Determine the (x, y) coordinate at the center of the cell enclosing the given text.  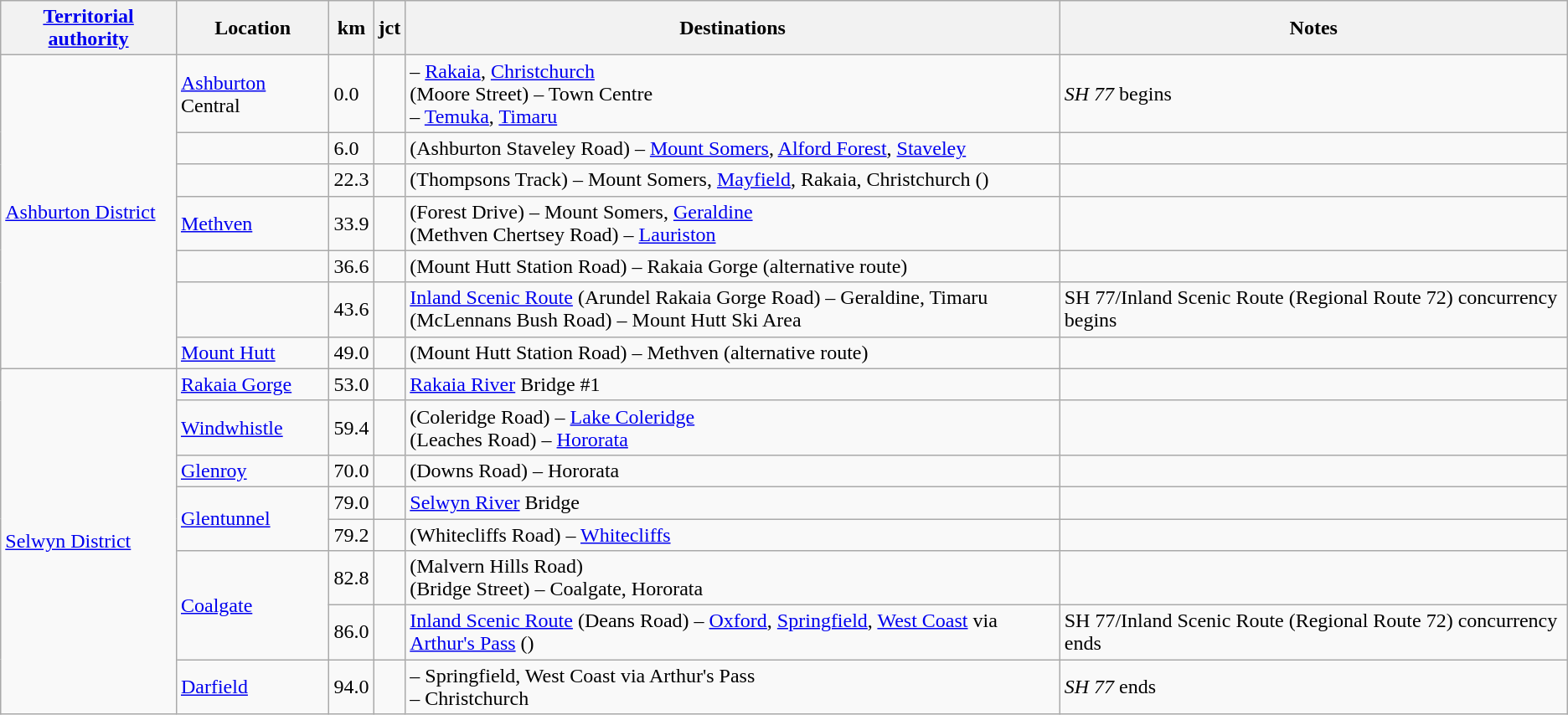
(Coleridge Road) – Lake Coleridge (Leaches Road) – Hororata (732, 427)
79.2 (352, 535)
(Mount Hutt Station Road) – Rakaia Gorge (alternative route) (732, 266)
Inland Scenic Route (Deans Road) – Oxford, Springfield, West Coast via Arthur's Pass () (732, 633)
Location (253, 28)
82.8 (352, 578)
Inland Scenic Route (Arundel Rakaia Gorge Road) – Geraldine, Timaru (McLennans Bush Road) – Mount Hutt Ski Area (732, 310)
SH 77 ends (1313, 687)
Mount Hutt (253, 352)
Selwyn District (89, 541)
59.4 (352, 427)
Rakaia River Bridge #1 (732, 384)
0.0 (352, 94)
Ashburton District (89, 212)
jct (389, 28)
94.0 (352, 687)
SH 77 begins (1313, 94)
Glentunnel (253, 518)
Notes (1313, 28)
Destinations (732, 28)
Coalgate (253, 605)
(Whitecliffs Road) – Whitecliffs (732, 535)
(Ashburton Staveley Road) – Mount Somers, Alford Forest, Staveley (732, 148)
Methven (253, 223)
(Thompsons Track) – Mount Somers, Mayfield, Rakaia, Christchurch () (732, 180)
Selwyn River Bridge (732, 502)
86.0 (352, 633)
70.0 (352, 471)
Glenroy (253, 471)
SH 77/Inland Scenic Route (Regional Route 72) concurrency begins (1313, 310)
km (352, 28)
(Mount Hutt Station Road) – Methven (alternative route) (732, 352)
Ashburton Central (253, 94)
22.3 (352, 180)
Windwhistle (253, 427)
– Rakaia, Christchurch (Moore Street) – Town Centre – Temuka, Timaru (732, 94)
Rakaia Gorge (253, 384)
– Springfield, West Coast via Arthur's Pass – Christchurch (732, 687)
49.0 (352, 352)
33.9 (352, 223)
43.6 (352, 310)
(Malvern Hills Road) (Bridge Street) – Coalgate, Hororata (732, 578)
(Downs Road) – Hororata (732, 471)
36.6 (352, 266)
Territorial authority (89, 28)
(Forest Drive) – Mount Somers, Geraldine (Methven Chertsey Road) – Lauriston (732, 223)
SH 77/Inland Scenic Route (Regional Route 72) concurrency ends (1313, 633)
53.0 (352, 384)
79.0 (352, 502)
Darfield (253, 687)
6.0 (352, 148)
